Return [x, y] of the center of cell containing provided text 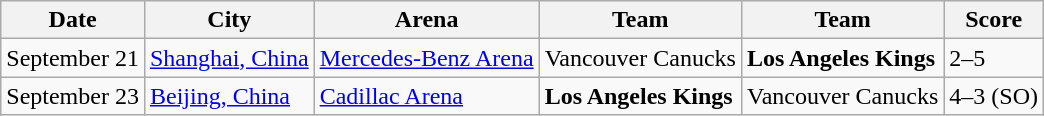
Cadillac Arena [426, 96]
Beijing, China [229, 96]
September 23 [73, 96]
Date [73, 20]
4–3 (SO) [994, 96]
City [229, 20]
September 21 [73, 58]
Mercedes-Benz Arena [426, 58]
2–5 [994, 58]
Score [994, 20]
Arena [426, 20]
Shanghai, China [229, 58]
